Locate the cell with the specified text and output its (x, y) center coordinate. 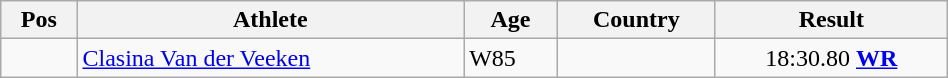
Pos (39, 20)
Result (831, 20)
Country (636, 20)
W85 (510, 58)
18:30.80 WR (831, 58)
Clasina Van der Veeken (270, 58)
Athlete (270, 20)
Age (510, 20)
